Return (x, y) of the center of cell containing provided text 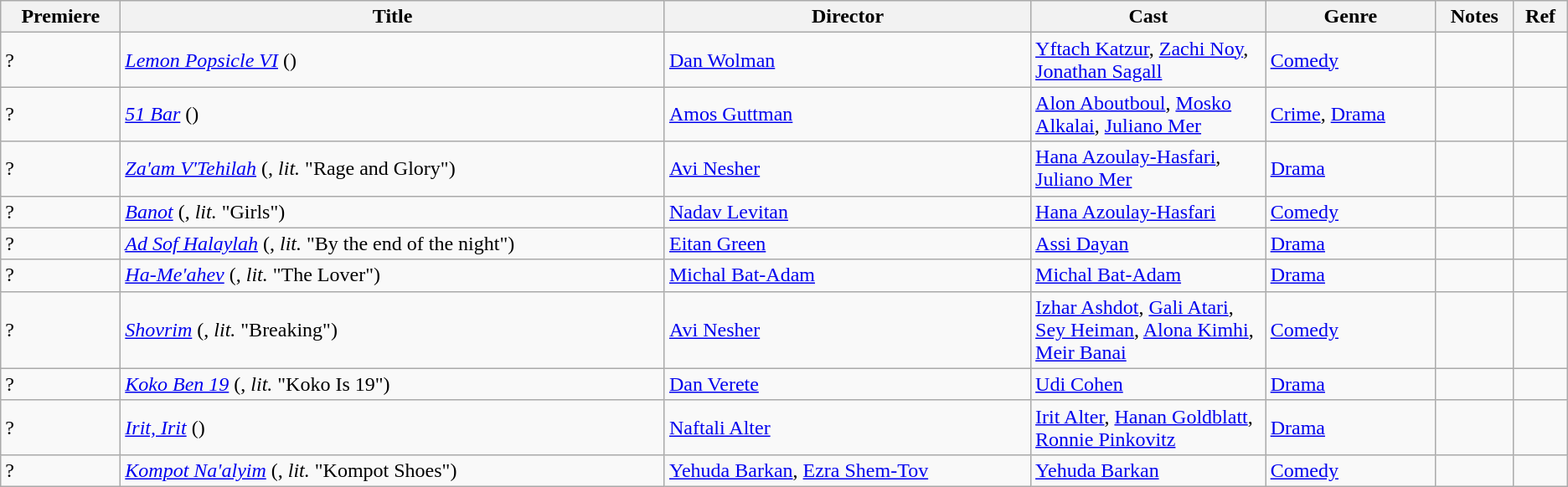
Kompot Na'alyim (, lit. "Kompot Shoes") (393, 470)
Nadav Levitan (848, 212)
Eitan Green (848, 243)
Hana Azoulay-Hasfari, Juliano Mer (1149, 169)
Izhar Ashdot, Gali Atari, Sey Heiman, Alona Kimhi, Meir Banai (1149, 330)
Alon Aboutboul, Mosko Alkalai, Juliano Mer (1149, 114)
Ref (1540, 17)
Yftach Katzur, Zachi Noy, Jonathan Sagall (1149, 60)
Udi Cohen (1149, 384)
Koko Ben 19 (, lit. "Koko Is 19") (393, 384)
Naftali Alter (848, 427)
Hana Azoulay-Hasfari (1149, 212)
Za'am V'Tehilah (, lit. "Rage and Glory") (393, 169)
Cast (1149, 17)
Premiere (60, 17)
Yehuda Barkan (1149, 470)
Crime, Drama (1350, 114)
Lemon Popsicle VI () (393, 60)
Irit Alter, Hanan Goldblatt, Ronnie Pinkovitz (1149, 427)
Ad Sof Halaylah (, lit. "By the end of the night") (393, 243)
Genre (1350, 17)
51 Bar () (393, 114)
Banot (, lit. "Girls") (393, 212)
Director (848, 17)
Title (393, 17)
Dan Verete (848, 384)
Shovrim (, lit. "Breaking") (393, 330)
Ha-Me'ahev (, lit. "The Lover") (393, 275)
Amos Guttman (848, 114)
Dan Wolman (848, 60)
Assi Dayan (1149, 243)
Notes (1474, 17)
Irit, Irit () (393, 427)
Yehuda Barkan, Ezra Shem-Tov (848, 470)
